Scan for the cell matching the given text and deliver its (X, Y) coordinate at center. 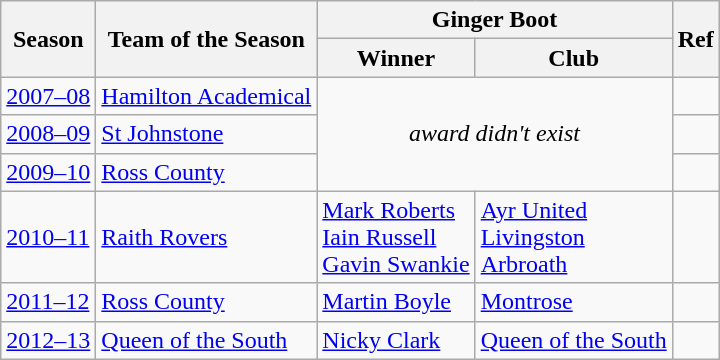
Season (48, 39)
Martin Boyle (396, 302)
2007–08 (48, 96)
2010–11 (48, 237)
Winner (396, 58)
Hamilton Academical (206, 96)
Team of the Season (206, 39)
Ayr UnitedLivingstonArbroath (574, 237)
Raith Rovers (206, 237)
Club (574, 58)
2009–10 (48, 172)
Ref (696, 39)
Nicky Clark (396, 340)
Ginger Boot (494, 20)
2008–09 (48, 134)
Montrose (574, 302)
2012–13 (48, 340)
Mark Roberts Iain Russell Gavin Swankie (396, 237)
St Johnstone (206, 134)
2011–12 (48, 302)
award didn't exist (494, 134)
